Capture the cell that displays the provided text and extract its [x, y] central coordinate. 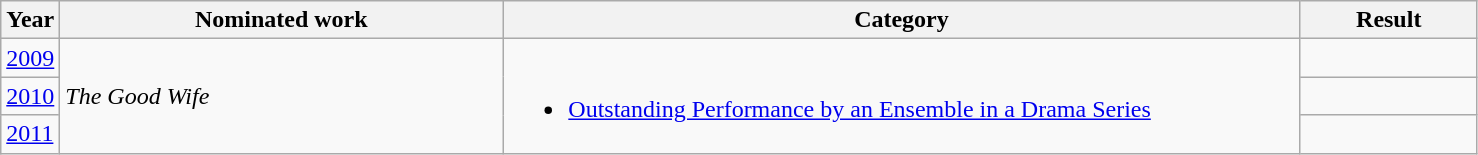
Year [30, 20]
2009 [30, 58]
Outstanding Performance by an Ensemble in a Drama Series [902, 96]
The Good Wife [282, 96]
2010 [30, 96]
Category [902, 20]
Nominated work [282, 20]
Result [1388, 20]
2011 [30, 134]
